Locate the cell with the specified text and output its (x, y) center coordinate. 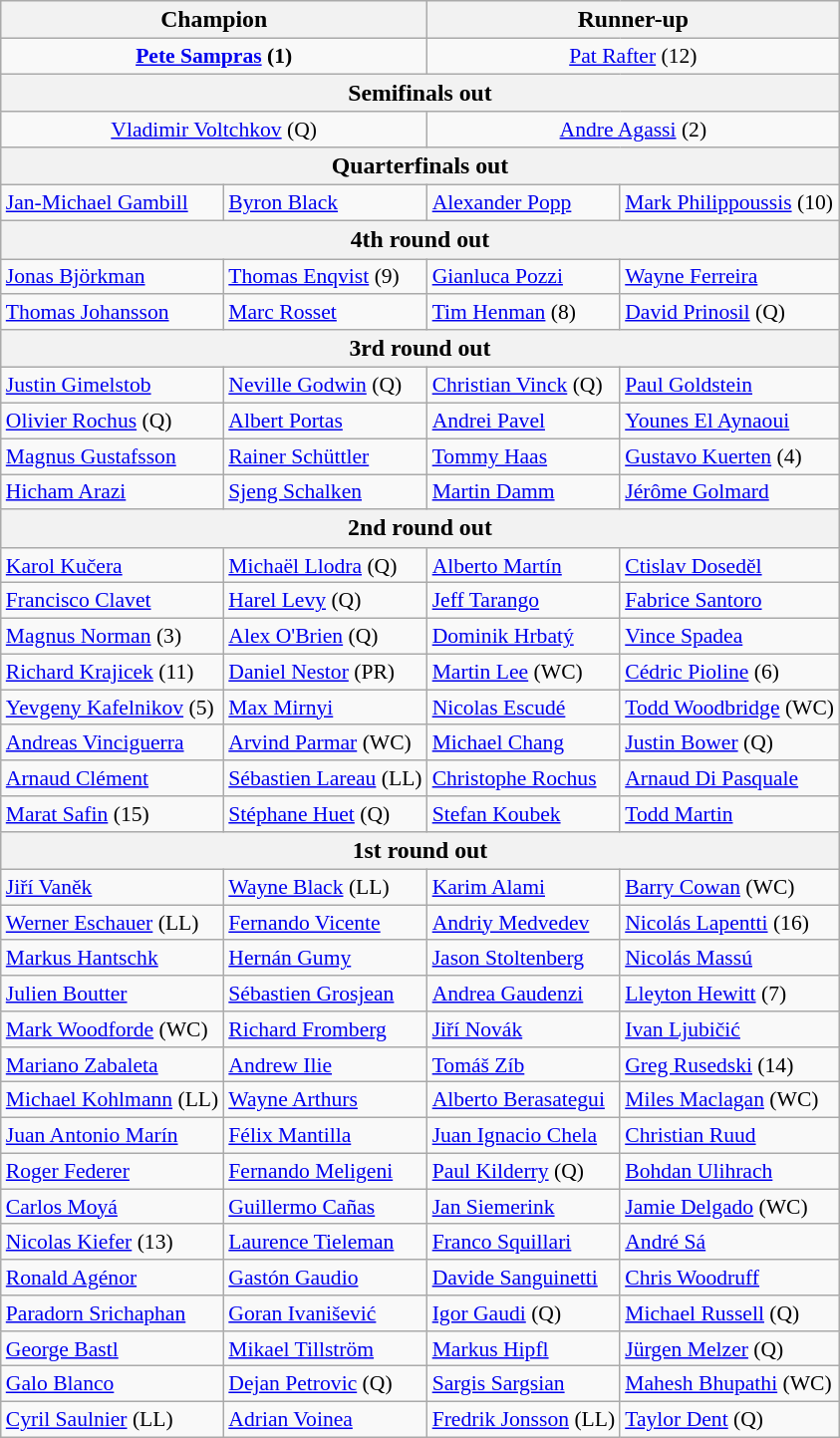
Arvind Parmar (WC) (325, 743)
Albert Portas (325, 422)
Carlos Moyá (113, 1207)
Barry Cowan (WC) (729, 888)
Mariano Zabaleta (113, 1065)
Fernando Vicente (325, 923)
Goran Ivanišević (325, 1313)
Gustavo Kuerten (4) (729, 456)
Fernando Meligeni (325, 1172)
1st round out (420, 851)
Jan Siemerink (524, 1207)
André Sá (729, 1243)
Christophe Rochus (524, 778)
Thomas Johansson (113, 313)
Pat Rafter (12) (634, 57)
Mark Woodforde (WC) (113, 1029)
Paul Kilderry (Q) (524, 1172)
George Bastl (113, 1349)
Jeff Tarango (524, 601)
Alex O'Brien (Q) (325, 637)
David Prinosil (Q) (729, 313)
Galo Blanco (113, 1384)
Karol Kučera (113, 566)
Champion (214, 20)
Marat Safin (15) (113, 814)
Richard Fromberg (325, 1029)
Wayne Black (LL) (325, 888)
Laurence Tieleman (325, 1243)
Vladimir Voltchkov (Q) (214, 131)
Sargis Sargsian (524, 1384)
Sjeng Schalken (325, 492)
Daniel Nestor (PR) (325, 672)
Tommy Haas (524, 456)
Stefan Koubek (524, 814)
Richard Krajicek (11) (113, 672)
Guillermo Cañas (325, 1207)
Alberto Berasategui (524, 1100)
Nicolás Lapentti (16) (729, 923)
Andrea Gaudenzi (524, 994)
Franco Squillari (524, 1243)
Magnus Gustafsson (113, 456)
Roger Federer (113, 1172)
Markus Hipfl (524, 1349)
Neville Godwin (Q) (325, 386)
Jason Stoltenberg (524, 959)
Davide Sanguinetti (524, 1278)
Wayne Arthurs (325, 1100)
Alexander Popp (524, 203)
Jamie Delgado (WC) (729, 1207)
Vince Spadea (729, 637)
Mahesh Bhupathi (WC) (729, 1384)
Karim Alami (524, 888)
Michael Kohlmann (LL) (113, 1100)
Fredrik Jonsson (LL) (524, 1420)
Max Mirnyi (325, 708)
Michaël Llodra (Q) (325, 566)
Jiří Vaněk (113, 888)
Justin Bower (Q) (729, 743)
Juan Ignacio Chela (524, 1136)
Pete Sampras (1) (214, 57)
Dominik Hrbatý (524, 637)
Ctislav Doseděl (729, 566)
Alberto Martín (524, 566)
Byron Black (325, 203)
Greg Rusedski (14) (729, 1065)
Miles Maclagan (WC) (729, 1100)
Fabrice Santoro (729, 601)
Gastón Gaudio (325, 1278)
Quarterfinals out (420, 166)
Christian Vinck (Q) (524, 386)
Andreas Vinciguerra (113, 743)
Sébastien Lareau (LL) (325, 778)
Younes El Aynaoui (729, 422)
Christian Ruud (729, 1136)
Jérôme Golmard (729, 492)
Olivier Rochus (Q) (113, 422)
Mikael Tillström (325, 1349)
Jonas Björkman (113, 277)
Paradorn Srichaphan (113, 1313)
Ronald Agénor (113, 1278)
Chris Woodruff (729, 1278)
Martin Lee (WC) (524, 672)
Nicolas Kiefer (13) (113, 1243)
Cyril Saulnier (LL) (113, 1420)
Todd Martin (729, 814)
Ivan Ljubičić (729, 1029)
Rainer Schüttler (325, 456)
Hernán Gumy (325, 959)
Dejan Petrovic (Q) (325, 1384)
Andrei Pavel (524, 422)
Igor Gaudi (Q) (524, 1313)
3rd round out (420, 349)
Runner-up (634, 20)
Andriy Medvedev (524, 923)
Werner Eschauer (LL) (113, 923)
Jan-Michael Gambill (113, 203)
Julien Boutter (113, 994)
Francisco Clavet (113, 601)
Magnus Norman (3) (113, 637)
Jiří Novák (524, 1029)
Harel Levy (Q) (325, 601)
Lleyton Hewitt (7) (729, 994)
Gianluca Pozzi (524, 277)
Michael Russell (Q) (729, 1313)
Todd Woodbridge (WC) (729, 708)
4th round out (420, 240)
Nicolás Massú (729, 959)
2nd round out (420, 529)
Justin Gimelstob (113, 386)
Nicolas Escudé (524, 708)
Andrew Ilie (325, 1065)
Félix Mantilla (325, 1136)
Yevgeny Kafelnikov (5) (113, 708)
Paul Goldstein (729, 386)
Adrian Voinea (325, 1420)
Semifinals out (420, 94)
Marc Rosset (325, 313)
Mark Philippoussis (10) (729, 203)
Jürgen Melzer (Q) (729, 1349)
Wayne Ferreira (729, 277)
Markus Hantschk (113, 959)
Stéphane Huet (Q) (325, 814)
Bohdan Ulihrach (729, 1172)
Arnaud Di Pasquale (729, 778)
Arnaud Clément (113, 778)
Martin Damm (524, 492)
Andre Agassi (2) (634, 131)
Juan Antonio Marín (113, 1136)
Tomáš Zíb (524, 1065)
Taylor Dent (Q) (729, 1420)
Tim Henman (8) (524, 313)
Cédric Pioline (6) (729, 672)
Sébastien Grosjean (325, 994)
Thomas Enqvist (9) (325, 277)
Michael Chang (524, 743)
Hicham Arazi (113, 492)
